Output the [x, y] coordinate of the center of the cell containing the given text.  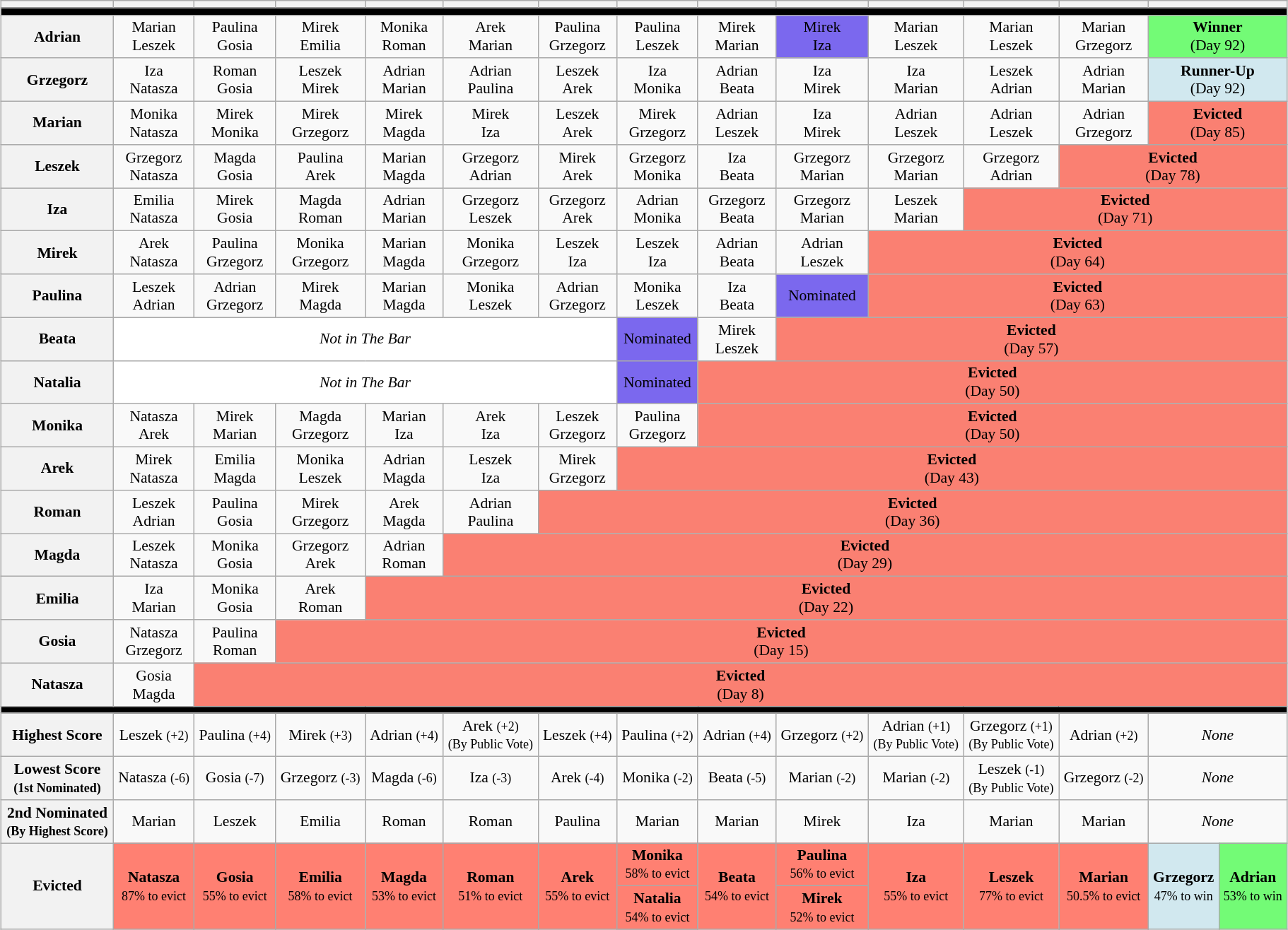
GrzegorzBeata [737, 209]
Natalia [58, 382]
Grzegorz [58, 81]
Iza55% to evict [916, 886]
Evicted (Day 57) [1031, 339]
MagdaGrzegorz [321, 425]
EmiliaMagda [235, 469]
Grzegorz (-3) [321, 779]
Paulina (+4) [235, 735]
ArekIza [491, 425]
MirekNatasza [153, 469]
MagdaGosia [235, 167]
Natalia54% to evict [657, 907]
NataszaGrzegorz [153, 642]
Magda [58, 555]
Iza (-3) [491, 779]
Evicted (Day 71) [1125, 209]
PaulinaLeszek [657, 37]
Evicted (Day 8) [741, 684]
MirekLeszek [737, 339]
Magda53% to evict [404, 886]
Evicted (Day 63) [1077, 295]
Evicted (Day 22) [826, 598]
Evicted (Day 64) [1077, 253]
MirekEmilia [321, 37]
Leszek77% to evict [1011, 886]
PaulinaArek [321, 167]
Evicted (Day 43) [952, 469]
Paulina (+2) [657, 735]
ArekMagda [404, 512]
Grzegorz47% to win [1183, 886]
Emilia58% to evict [321, 886]
Evicted [58, 886]
AdrianRoman [404, 555]
Monika58% to evict [657, 865]
Natasza [58, 684]
Gosia [58, 642]
Beata54% to evict [737, 886]
Leszek (+4) [577, 735]
Evicted (Day 15) [782, 642]
Monika (-2) [657, 779]
Beata (-5) [737, 779]
Gosia55% to evict [235, 886]
Marian50.5% to evict [1104, 886]
MirekMonika [235, 123]
Adrian (+2) [1104, 735]
Roman51% to evict [491, 886]
Magda (-6) [404, 779]
LeszekMarian [916, 209]
Grzegorz (+1)(By Public Vote) [1011, 735]
RomanGosia [235, 81]
2nd Nominated(By Highest Score) [58, 821]
GrzegorzNatasza [153, 167]
Lowest Score(1st Nominated) [58, 779]
MonikaNatasza [153, 123]
MarianIza [404, 425]
Adrian53% to win [1253, 886]
Evicted (Day 78) [1173, 167]
NataszaArek [153, 425]
LeszekGrzegorz [577, 425]
MirekArek [577, 167]
Monika [58, 425]
ArekMarian [491, 37]
PaulinaRoman [235, 642]
ArekRoman [321, 598]
MagdaRoman [321, 209]
Arek (-4) [577, 779]
Arek (+2)(By Public Vote) [491, 735]
GosiaMagda [153, 684]
Gosia (-7) [235, 779]
MonikaRoman [404, 37]
Evicted (Day 29) [865, 555]
Arek55% to evict [577, 886]
GrzegorzLeszek [491, 209]
Natasza (-6) [153, 779]
MarianGrzegorz [1104, 37]
GrzegorzMonika [657, 167]
EmiliaNatasza [153, 209]
Adrian [58, 37]
MirekGosia [235, 209]
Mirek52% to evict [821, 907]
IzaNatasza [153, 81]
Mirek (+3) [321, 735]
AdrianMagda [404, 469]
Paulina56% to evict [821, 865]
Leszek (+2) [153, 735]
AdrianMonika [657, 209]
Evicted (Day 36) [912, 512]
Grzegorz (+2) [821, 735]
LeszekMirek [321, 81]
Beata [58, 339]
LeszekNatasza [153, 555]
ArekNatasza [153, 253]
Runner-Up (Day 92) [1218, 81]
Arek [58, 469]
Leszek (-1)(By Public Vote) [1011, 779]
Adrian (+1)(By Public Vote) [916, 735]
Winner (Day 92) [1218, 37]
Highest Score [58, 735]
Natasza87% to evict [153, 886]
Grzegorz (-2) [1104, 779]
Evicted (Day 85) [1218, 123]
IzaMonika [657, 81]
